Find where the given text appears and provide that cell's center as (X, Y) coordinate. 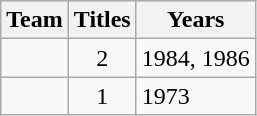
1 (102, 96)
1984, 1986 (196, 58)
2 (102, 58)
Years (196, 20)
Team (35, 20)
Titles (102, 20)
1973 (196, 96)
